Find where the given text appears and provide that cell's center as [x, y] coordinate. 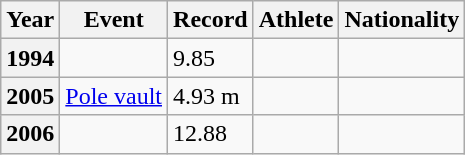
Athlete [296, 20]
2006 [30, 134]
2005 [30, 96]
Event [114, 20]
4.93 m [211, 96]
Year [30, 20]
Record [211, 20]
12.88 [211, 134]
Pole vault [114, 96]
1994 [30, 58]
9.85 [211, 58]
Nationality [402, 20]
